Return [x, y] of the center of cell containing provided text 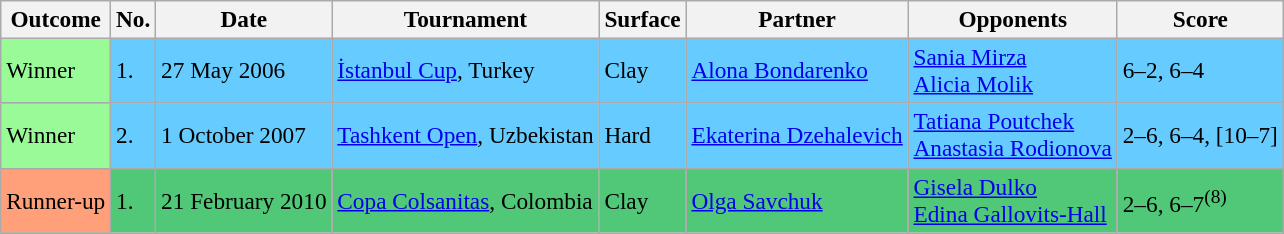
Tournament [466, 19]
Opponents [1012, 19]
2. [134, 136]
Date [244, 19]
Tashkent Open, Uzbekistan [466, 136]
Surface [642, 19]
Partner [797, 19]
21 February 2010 [244, 200]
Olga Savchuk [797, 200]
2–6, 6–7(8) [1200, 200]
Ekaterina Dzehalevich [797, 136]
6–2, 6–4 [1200, 70]
Alona Bondarenko [797, 70]
Outcome [56, 19]
Runner-up [56, 200]
No. [134, 19]
İstanbul Cup, Turkey [466, 70]
2–6, 6–4, [10–7] [1200, 136]
Score [1200, 19]
Tatiana Poutchek Anastasia Rodionova [1012, 136]
Copa Colsanitas, Colombia [466, 200]
Gisela Dulko Edina Gallovits-Hall [1012, 200]
Hard [642, 136]
Sania Mirza Alicia Molik [1012, 70]
1 October 2007 [244, 136]
27 May 2006 [244, 70]
